Capture the cell that displays the provided text and extract its (x, y) central coordinate. 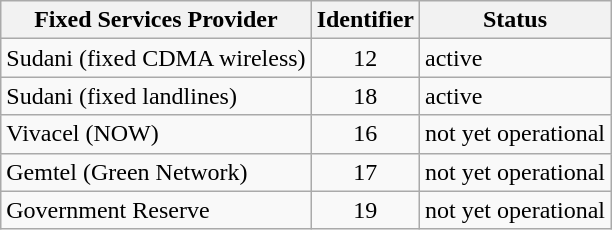
17 (365, 172)
Vivacel (NOW) (156, 134)
Gemtel (Green Network) (156, 172)
18 (365, 96)
Status (514, 20)
Sudani (fixed landlines) (156, 96)
16 (365, 134)
12 (365, 58)
19 (365, 210)
Sudani (fixed CDMA wireless) (156, 58)
Government Reserve (156, 210)
Fixed Services Provider (156, 20)
Identifier (365, 20)
